Pinpoint the cell where the given text exists, returning its (x, y) midpoint coordinate. 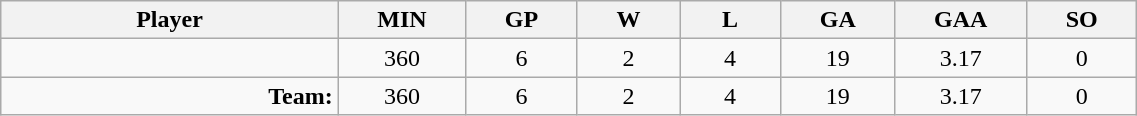
Player (170, 20)
Team: (170, 96)
L (730, 20)
W (628, 20)
MIN (402, 20)
GP (522, 20)
GA (838, 20)
GAA (961, 20)
SO (1081, 20)
